Provide the (X, Y) coordinate of the cell's center where the given text is located.  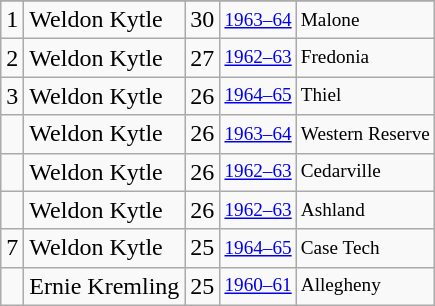
Ernie Kremling (104, 286)
Fredonia (365, 58)
Ashland (365, 210)
2 (12, 58)
1960–61 (258, 286)
3 (12, 96)
Western Reserve (365, 134)
Thiel (365, 96)
7 (12, 248)
Allegheny (365, 286)
Case Tech (365, 248)
1 (12, 20)
Malone (365, 20)
27 (202, 58)
30 (202, 20)
Cedarville (365, 172)
